Provide the (X, Y) coordinate of the cell's center where the given text is located.  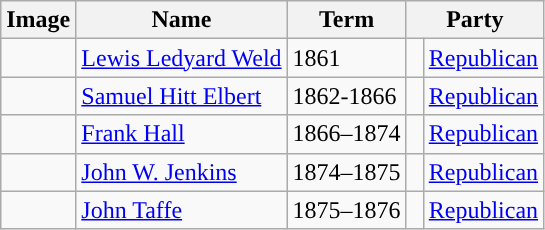
Frank Hall (182, 134)
Name (182, 20)
Lewis Ledyard Weld (182, 58)
John W. Jenkins (182, 172)
Image (38, 20)
1861 (346, 58)
John Taffe (182, 210)
1875–1876 (346, 210)
Term (346, 20)
1874–1875 (346, 172)
1862-1866 (346, 96)
Party (474, 20)
Samuel Hitt Elbert (182, 96)
1866–1874 (346, 134)
